Scan for the cell matching the given text and deliver its (X, Y) coordinate at center. 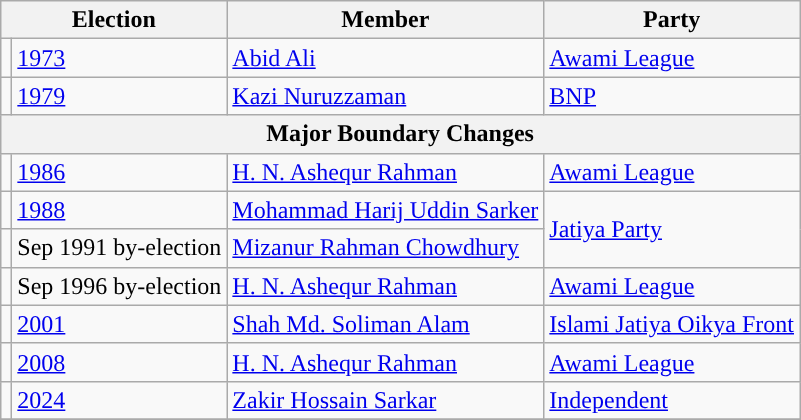
2008 (120, 362)
1988 (120, 210)
Sep 1996 by-election (120, 286)
Kazi Nuruzzaman (386, 96)
Election (114, 20)
Member (386, 20)
Sep 1991 by-election (120, 248)
BNP (672, 96)
1986 (120, 172)
2001 (120, 324)
Islami Jatiya Oikya Front (672, 324)
Independent (672, 400)
Party (672, 20)
Mizanur Rahman Chowdhury (386, 248)
1979 (120, 96)
Zakir Hossain Sarkar (386, 400)
Jatiya Party (672, 229)
2024 (120, 400)
Mohammad Harij Uddin Sarker (386, 210)
Shah Md. Soliman Alam (386, 324)
Major Boundary Changes (400, 134)
Abid Ali (386, 58)
1973 (120, 58)
